Identify which cell holds the provided text, then report its [X, Y] central coordinate. 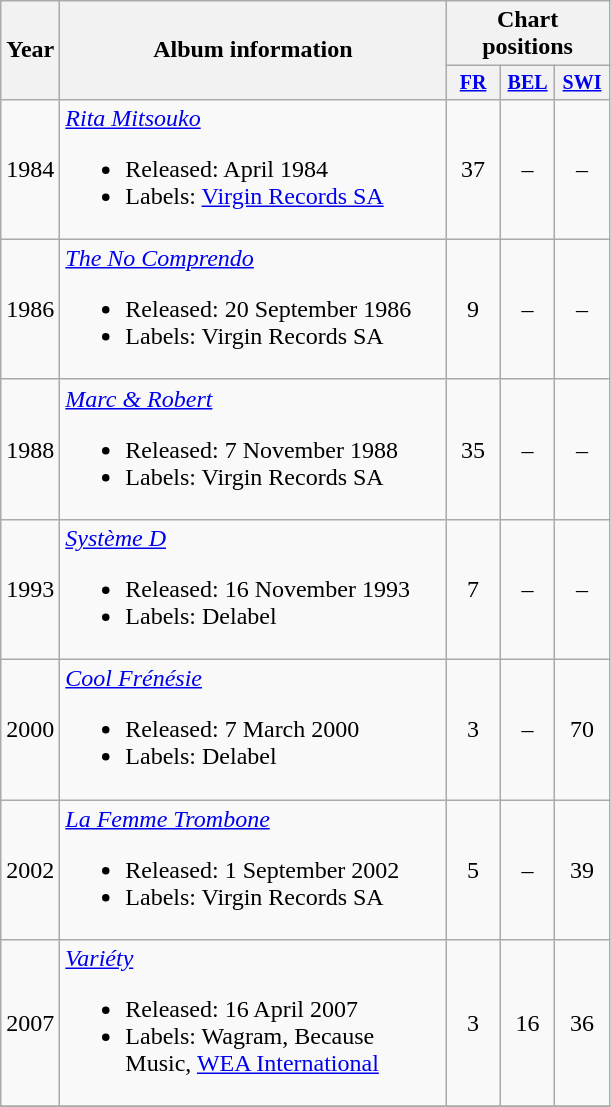
39 [582, 870]
1984 [30, 169]
1986 [30, 309]
1988 [30, 449]
VariétyReleased: 16 April 2007Labels: Wagram, Because Music, WEA International [253, 1024]
La Femme TromboneReleased: 1 September 2002Labels: Virgin Records SA [253, 870]
37 [473, 169]
BEL [527, 82]
Rita MitsoukoReleased: April 1984Labels: Virgin Records SA [253, 169]
2000 [30, 730]
35 [473, 449]
FR [473, 82]
5 [473, 870]
Chart positions [528, 34]
Year [30, 50]
SWI [582, 82]
16 [527, 1024]
70 [582, 730]
7 [473, 589]
The No ComprendoReleased: 20 September 1986Labels: Virgin Records SA [253, 309]
1993 [30, 589]
2007 [30, 1024]
Album information [253, 50]
Cool FrénésieReleased: 7 March 2000Labels: Delabel [253, 730]
2002 [30, 870]
Marc & RobertReleased: 7 November 1988Labels: Virgin Records SA [253, 449]
9 [473, 309]
36 [582, 1024]
Système DReleased: 16 November 1993Labels: Delabel [253, 589]
